Search for the cell housing the specified text and yield its (X, Y) center coordinate. 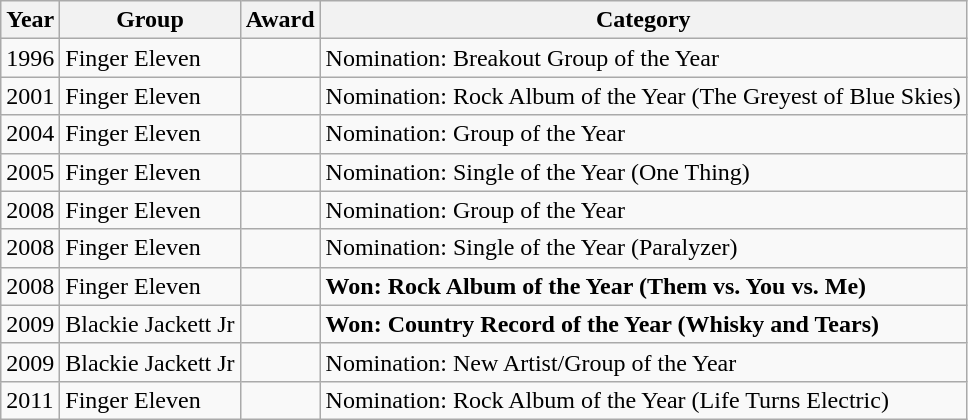
2001 (30, 96)
Nomination: New Artist/Group of the Year (643, 362)
Nomination: Breakout Group of the Year (643, 58)
Nomination: Rock Album of the Year (Life Turns Electric) (643, 400)
Nomination: Single of the Year (One Thing) (643, 172)
Year (30, 20)
Won: Country Record of the Year (Whisky and Tears) (643, 324)
Nomination: Rock Album of the Year (The Greyest of Blue Skies) (643, 96)
Group (150, 20)
1996 (30, 58)
2011 (30, 400)
Won: Rock Album of the Year (Them vs. You vs. Me) (643, 286)
2004 (30, 134)
Award (280, 20)
2005 (30, 172)
Nomination: Single of the Year (Paralyzer) (643, 248)
Category (643, 20)
